Return the [X, Y] coordinate for the center point of the cell that contains the specified text.  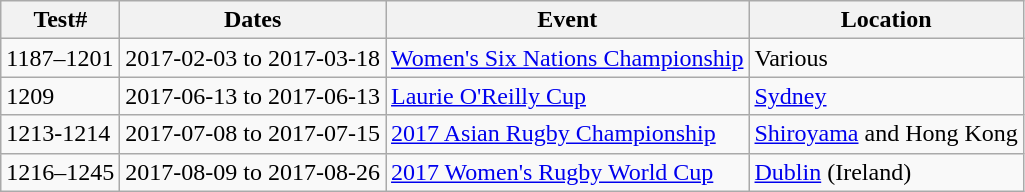
1213-1214 [60, 134]
1209 [60, 96]
Dates [253, 20]
2017-02-03 to 2017-03-18 [253, 58]
Test# [60, 20]
Various [886, 58]
Laurie O'Reilly Cup [568, 96]
2017-08-09 to 2017-08-26 [253, 172]
2017 Asian Rugby Championship [568, 134]
Dublin (Ireland) [886, 172]
2017 Women's Rugby World Cup [568, 172]
2017-06-13 to 2017-06-13 [253, 96]
1216–1245 [60, 172]
Sydney [886, 96]
Location [886, 20]
Shiroyama and Hong Kong [886, 134]
2017-07-08 to 2017-07-15 [253, 134]
1187–1201 [60, 58]
Event [568, 20]
Women's Six Nations Championship [568, 58]
